Detect which cell encompasses the target text, then output its [X, Y] center coordinate. 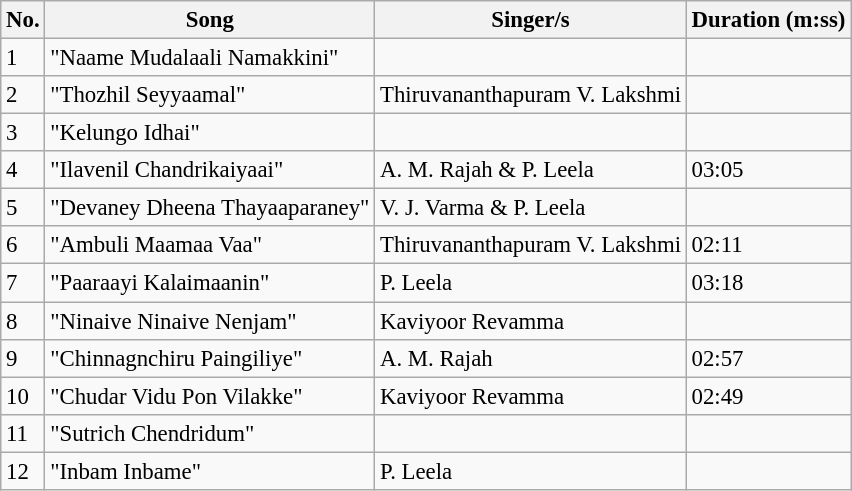
"Ninaive Ninaive Nenjam" [210, 321]
V. J. Varma & P. Leela [531, 208]
"Paaraayi Kalaimaanin" [210, 283]
"Inbam Inbame" [210, 471]
"Ambuli Maamaa Vaa" [210, 245]
2 [23, 95]
02:49 [768, 396]
"Chinnagnchiru Paingiliye" [210, 358]
11 [23, 433]
"Chudar Vidu Pon Vilakke" [210, 396]
"Naame Mudalaali Namakkini" [210, 58]
10 [23, 396]
A. M. Rajah [531, 358]
A. M. Rajah & P. Leela [531, 170]
12 [23, 471]
02:57 [768, 358]
3 [23, 133]
Singer/s [531, 20]
8 [23, 321]
6 [23, 245]
4 [23, 170]
"Devaney Dheena Thayaaparaney" [210, 208]
02:11 [768, 245]
"Sutrich Chendridum" [210, 433]
No. [23, 20]
9 [23, 358]
7 [23, 283]
5 [23, 208]
Duration (m:ss) [768, 20]
03:18 [768, 283]
"Thozhil Seyyaamal" [210, 95]
"Kelungo Idhai" [210, 133]
1 [23, 58]
Song [210, 20]
"Ilavenil Chandrikaiyaai" [210, 170]
03:05 [768, 170]
